For the text-containing cell, return its midpoint in [X, Y] coordinate format. 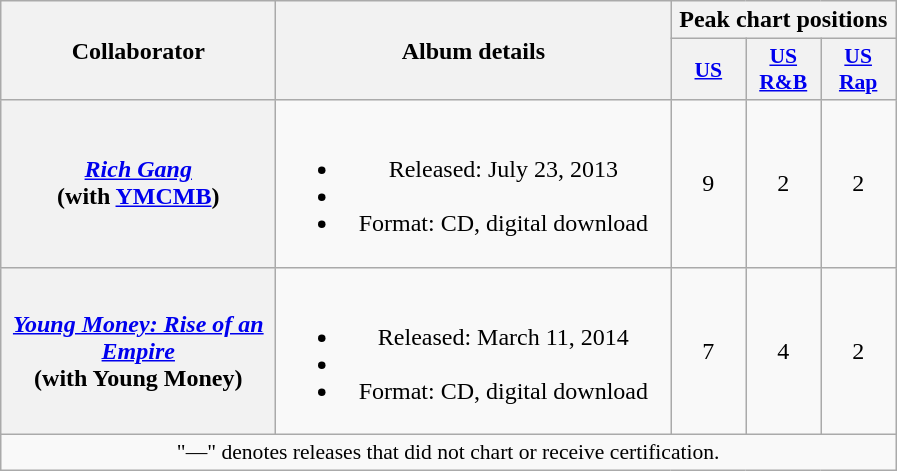
Rich Gang(with YMCMB) [138, 184]
Peak chart positions [784, 20]
US Rap [858, 70]
"—" denotes releases that did not chart or receive certification. [448, 452]
Collaborator [138, 50]
9 [708, 184]
7 [708, 350]
Album details [474, 50]
US R&B [784, 70]
4 [784, 350]
Released: March 11, 2014Format: CD, digital download [474, 350]
Young Money: Rise of an Empire(with Young Money) [138, 350]
US [708, 70]
Released: July 23, 2013Format: CD, digital download [474, 184]
